From the cell containing the given text, extract its center point as (X, Y) coordinate. 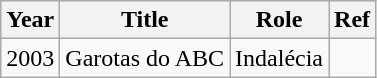
Title (145, 20)
Ref (352, 20)
Garotas do ABC (145, 58)
2003 (30, 58)
Indalécia (280, 58)
Year (30, 20)
Role (280, 20)
